Pinpoint the cell where the given text exists, returning its [x, y] midpoint coordinate. 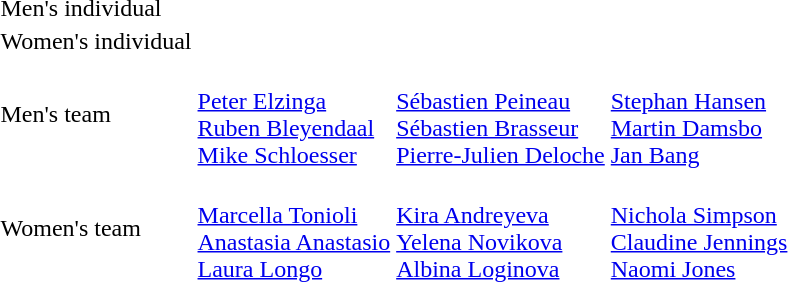
Peter ElzingaRuben BleyendaalMike Schloesser [294, 114]
Sébastien PeineauSébastien BrasseurPierre-Julien Deloche [501, 114]
